Output the (x, y) coordinate of the center of the cell containing the given text.  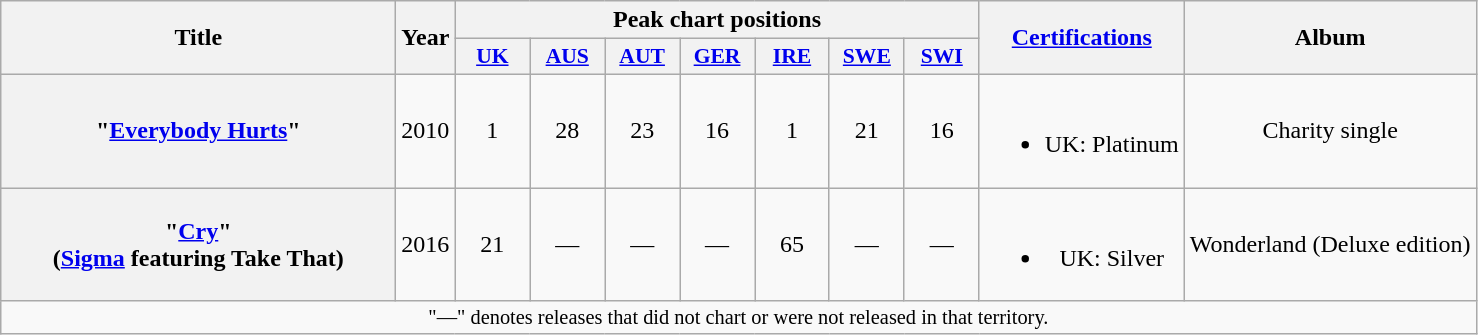
65 (792, 244)
AUS (568, 57)
GER (718, 57)
28 (568, 130)
UK: Silver (1082, 244)
"Everybody Hurts" (198, 130)
Title (198, 38)
UK: Platinum (1082, 130)
Certifications (1082, 38)
AUT (642, 57)
SWE (866, 57)
2010 (426, 130)
2016 (426, 244)
Peak chart positions (717, 20)
"Cry"(Sigma featuring Take That) (198, 244)
Album (1330, 38)
23 (642, 130)
IRE (792, 57)
Wonderland (Deluxe edition) (1330, 244)
SWI (942, 57)
Year (426, 38)
Charity single (1330, 130)
"—" denotes releases that did not chart or were not released in that territory. (738, 318)
UK (492, 57)
